Locate the cell with the specified text and output its [x, y] center coordinate. 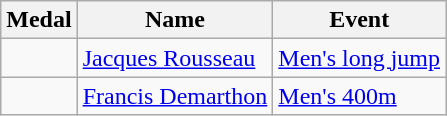
Francis Demarthon [175, 96]
Jacques Rousseau [175, 58]
Medal [39, 20]
Men's 400m [360, 96]
Men's long jump [360, 58]
Name [175, 20]
Event [360, 20]
